Scan for the cell matching the given text and deliver its (x, y) coordinate at center. 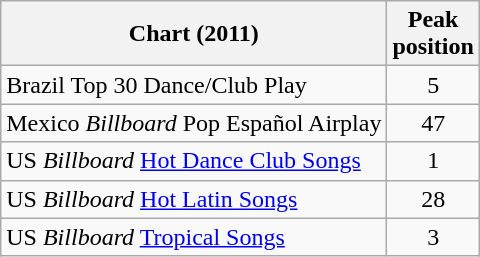
47 (433, 123)
Peakposition (433, 34)
Brazil Top 30 Dance/Club Play (194, 85)
Chart (2011) (194, 34)
US Billboard Hot Latin Songs (194, 199)
1 (433, 161)
3 (433, 237)
5 (433, 85)
28 (433, 199)
Mexico Billboard Pop Español Airplay (194, 123)
US Billboard Tropical Songs (194, 237)
US Billboard Hot Dance Club Songs (194, 161)
